Capture the cell that displays the provided text and extract its (X, Y) central coordinate. 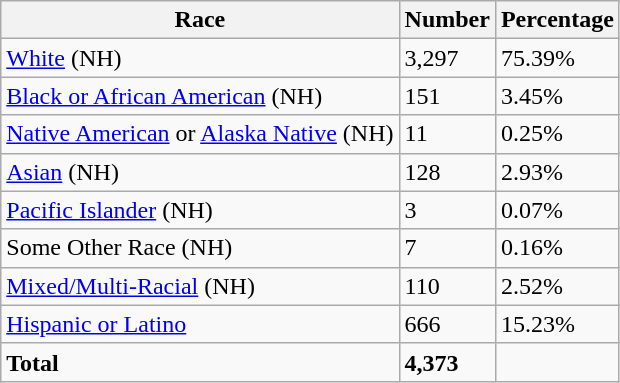
0.07% (557, 210)
Asian (NH) (200, 172)
Number (447, 20)
Native American or Alaska Native (NH) (200, 134)
Hispanic or Latino (200, 324)
Percentage (557, 20)
7 (447, 248)
Race (200, 20)
0.16% (557, 248)
Mixed/Multi-Racial (NH) (200, 286)
2.52% (557, 286)
0.25% (557, 134)
3,297 (447, 58)
White (NH) (200, 58)
4,373 (447, 362)
Some Other Race (NH) (200, 248)
75.39% (557, 58)
2.93% (557, 172)
15.23% (557, 324)
11 (447, 134)
128 (447, 172)
Pacific Islander (NH) (200, 210)
666 (447, 324)
3.45% (557, 96)
Black or African American (NH) (200, 96)
151 (447, 96)
Total (200, 362)
3 (447, 210)
110 (447, 286)
